From the cell containing the given text, extract its center point as (X, Y) coordinate. 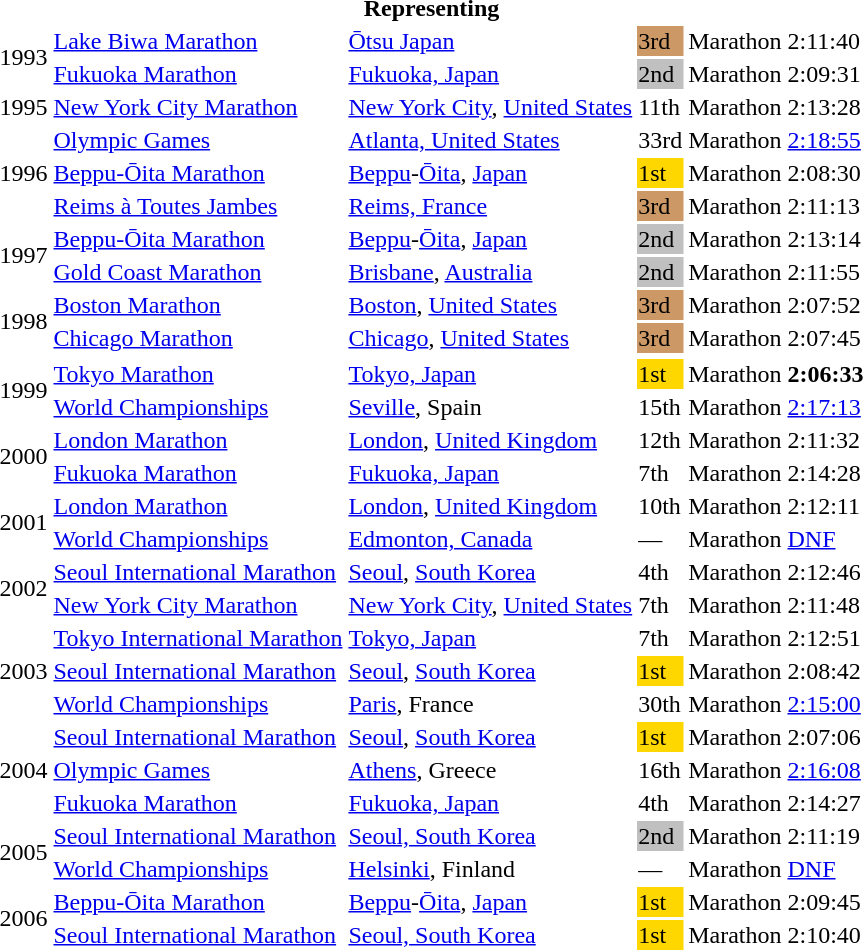
Boston Marathon (198, 305)
Paris, France (490, 704)
Gold Coast Marathon (198, 272)
16th (660, 770)
Seville, Spain (490, 407)
Reims à Toutes Jambes (198, 206)
15th (660, 407)
Chicago, United States (490, 338)
Tokyo Marathon (198, 374)
12th (660, 440)
Boston, United States (490, 305)
30th (660, 704)
Brisbane, Australia (490, 272)
Tokyo International Marathon (198, 638)
10th (660, 506)
Helsinki, Finland (490, 869)
Edmonton, Canada (490, 539)
Lake Biwa Marathon (198, 41)
Ōtsu Japan (490, 41)
Chicago Marathon (198, 338)
Reims, France (490, 206)
Atlanta, United States (490, 140)
33rd (660, 140)
11th (660, 107)
Athens, Greece (490, 770)
